Locate the cell with the specified text and output its (x, y) center coordinate. 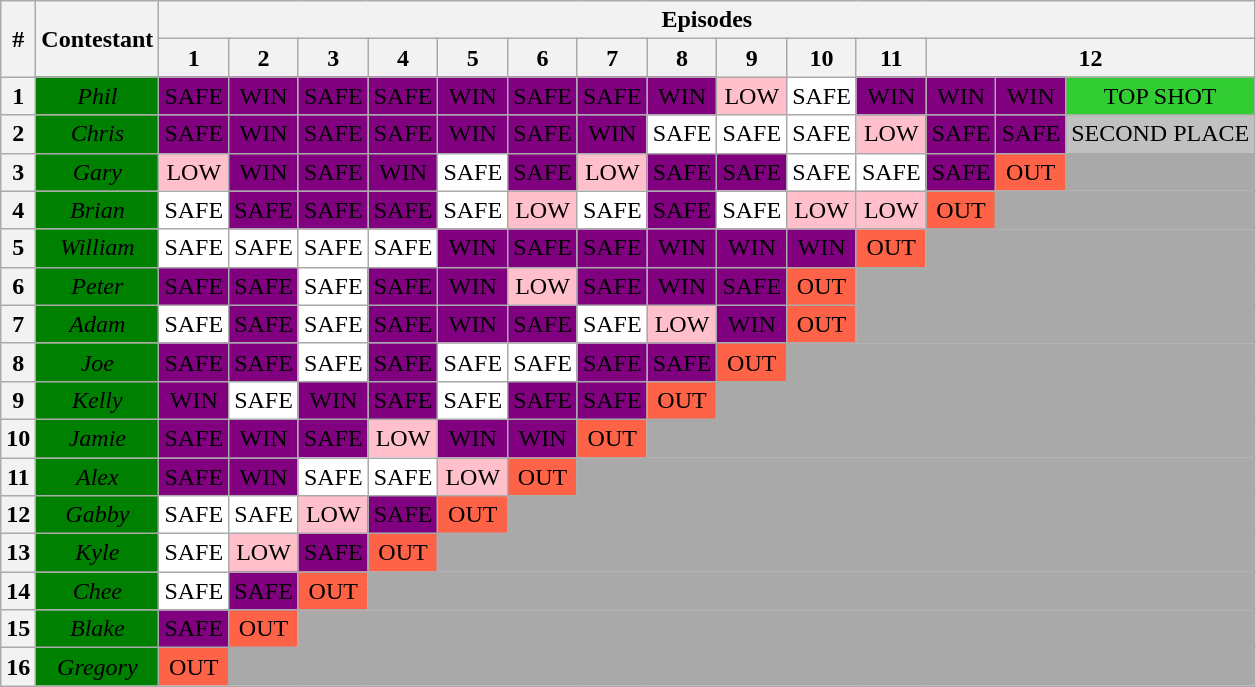
Adam (98, 324)
Brian (98, 210)
Contestant (98, 39)
Joe (98, 362)
15 (18, 629)
Alex (98, 477)
Episodes (707, 20)
TOP SHOT (1160, 96)
William (98, 248)
Kyle (98, 553)
# (18, 39)
14 (18, 591)
16 (18, 667)
SECOND PLACE (1160, 134)
Gary (98, 172)
Kelly (98, 400)
Phil (98, 96)
Chris (98, 134)
13 (18, 553)
Blake (98, 629)
Gabby (98, 515)
Gregory (98, 667)
Chee (98, 591)
Jamie (98, 438)
Peter (98, 286)
